Scan for the cell matching the given text and deliver its (x, y) coordinate at center. 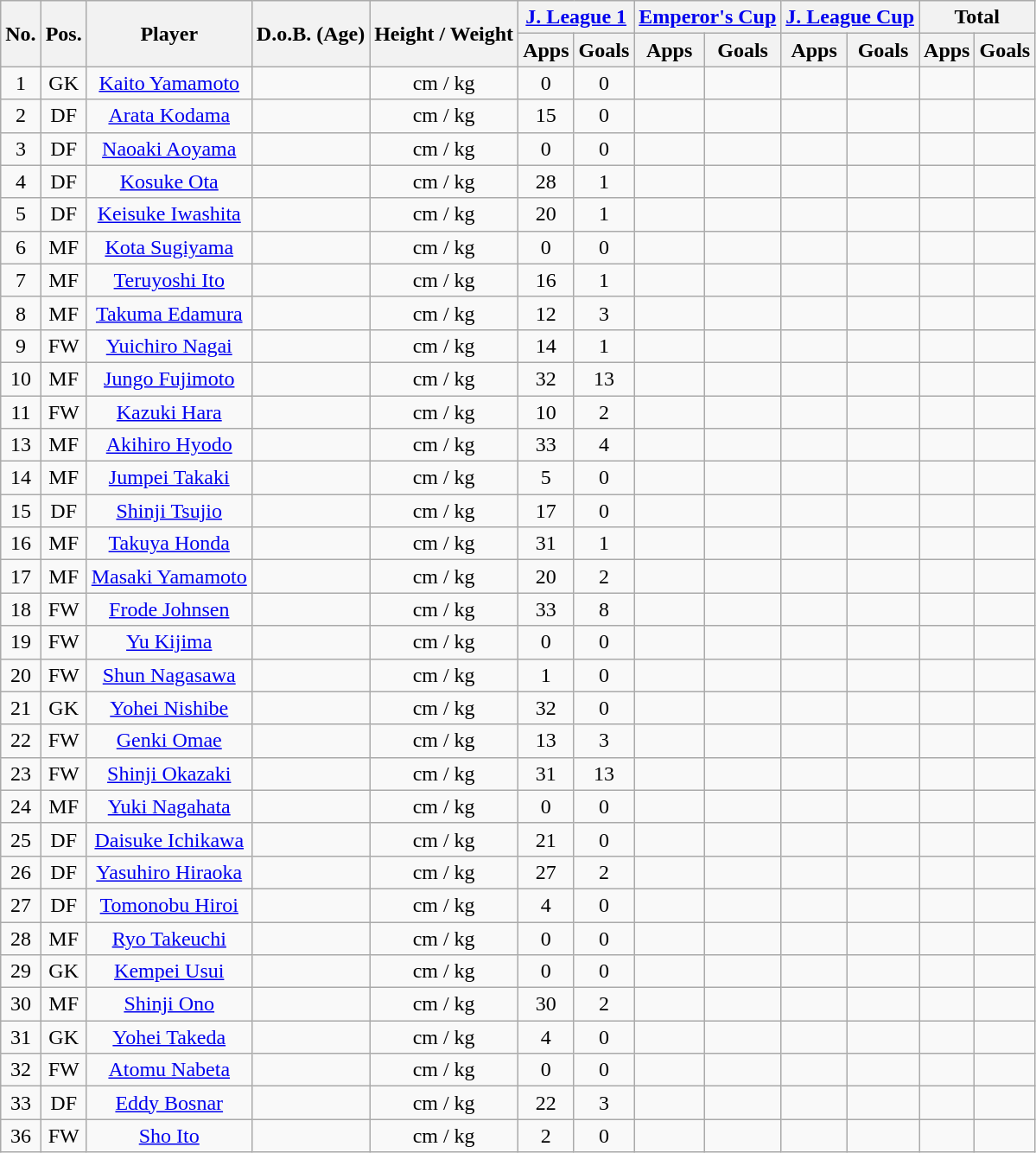
Player (169, 34)
Kempei Usui (169, 971)
Daisuke Ichikawa (169, 839)
Pos. (64, 34)
11 (21, 412)
Naoaki Aoyama (169, 149)
No. (21, 34)
Takuya Honda (169, 544)
Yuki Nagahata (169, 806)
Masaki Yamamoto (169, 576)
Eddy Bosnar (169, 1103)
Genki Omae (169, 741)
36 (21, 1136)
Kazuki Hara (169, 412)
9 (21, 346)
Shun Nagasawa (169, 675)
12 (546, 313)
23 (21, 774)
29 (21, 971)
Kota Sugiyama (169, 247)
Yasuhiro Hiraoka (169, 872)
Height / Weight (444, 34)
Teruyoshi Ito (169, 280)
Yohei Nishibe (169, 708)
25 (21, 839)
Arata Kodama (169, 116)
Jumpei Takaki (169, 478)
6 (21, 247)
J. League Cup (850, 17)
24 (21, 806)
18 (21, 609)
Atomu Nabeta (169, 1070)
7 (21, 280)
Shinji Tsujio (169, 511)
Keisuke Iwashita (169, 214)
Ryo Takeuchi (169, 938)
Akihiro Hyodo (169, 445)
Total (977, 17)
Yuichiro Nagai (169, 346)
Takuma Edamura (169, 313)
Kaito Yamamoto (169, 83)
26 (21, 872)
J. League 1 (576, 17)
Shinji Ono (169, 1004)
Frode Johnsen (169, 609)
Shinji Okazaki (169, 774)
Kosuke Ota (169, 182)
Emperor's Cup (708, 17)
Sho Ito (169, 1136)
Yohei Takeda (169, 1037)
Yu Kijima (169, 642)
Tomonobu Hiroi (169, 905)
Jungo Fujimoto (169, 379)
19 (21, 642)
D.o.B. (Age) (310, 34)
